Provide the [X, Y] coordinate of the cell's center where the given text is located.  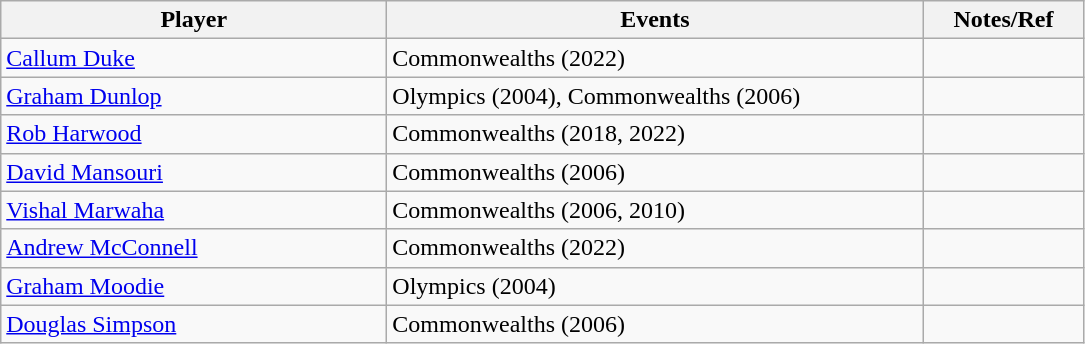
David Mansouri [194, 172]
Olympics (2004), Commonwealths (2006) [655, 96]
Andrew McConnell [194, 248]
Callum Duke [194, 58]
Events [655, 20]
Commonwealths (2018, 2022) [655, 134]
Graham Dunlop [194, 96]
Vishal Marwaha [194, 210]
Olympics (2004) [655, 286]
Notes/Ref [1004, 20]
Douglas Simpson [194, 324]
Graham Moodie [194, 286]
Player [194, 20]
Rob Harwood [194, 134]
Commonwealths (2006, 2010) [655, 210]
